Return (x, y) of the center of cell containing provided text 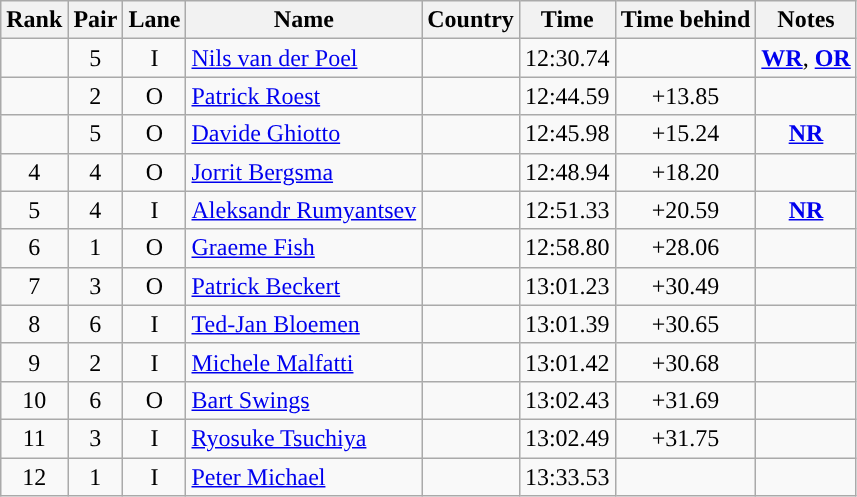
Michele Malfatti (304, 362)
Graeme Fish (304, 248)
+20.59 (686, 210)
10 (34, 400)
12:58.80 (567, 248)
+15.24 (686, 134)
Nils van der Poel (304, 58)
Jorrit Bergsma (304, 172)
Time (567, 20)
13:02.43 (567, 400)
13:01.42 (567, 362)
+31.69 (686, 400)
11 (34, 438)
12:44.59 (567, 96)
12:51.33 (567, 210)
+18.20 (686, 172)
7 (34, 286)
8 (34, 324)
12:48.94 (567, 172)
Time behind (686, 20)
Ryosuke Tsuchiya (304, 438)
Ted-Jan Bloemen (304, 324)
9 (34, 362)
+30.49 (686, 286)
13:01.23 (567, 286)
12:45.98 (567, 134)
+30.65 (686, 324)
Bart Swings (304, 400)
12 (34, 477)
+31.75 (686, 438)
Peter Michael (304, 477)
13:02.49 (567, 438)
Aleksandr Rumyantsev (304, 210)
Notes (806, 20)
+13.85 (686, 96)
+28.06 (686, 248)
Lane (154, 20)
Patrick Beckert (304, 286)
Davide Ghiotto (304, 134)
+30.68 (686, 362)
WR, OR (806, 58)
12:30.74 (567, 58)
13:01.39 (567, 324)
Country (471, 20)
Patrick Roest (304, 96)
Rank (34, 20)
Name (304, 20)
Pair (96, 20)
13:33.53 (567, 477)
